Provide the (X, Y) coordinate of the cell's center where the given text is located.  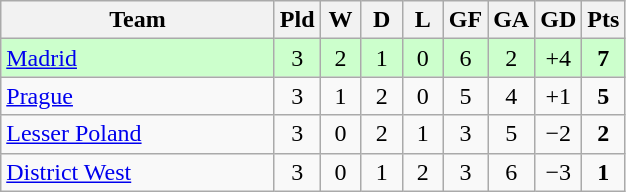
−3 (558, 172)
Pld (297, 20)
District West (138, 172)
+4 (558, 58)
−2 (558, 134)
GD (558, 20)
+1 (558, 96)
Prague (138, 96)
7 (604, 58)
W (340, 20)
GF (465, 20)
GA (512, 20)
Team (138, 20)
Madrid (138, 58)
Lesser Poland (138, 134)
4 (512, 96)
D (382, 20)
Pts (604, 20)
L (422, 20)
